For the text-containing cell, return its midpoint in (X, Y) coordinate format. 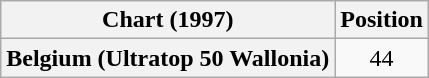
Chart (1997) (168, 20)
Belgium (Ultratop 50 Wallonia) (168, 58)
44 (382, 58)
Position (382, 20)
